Return the (x, y) coordinate for the center point of the cell that contains the specified text.  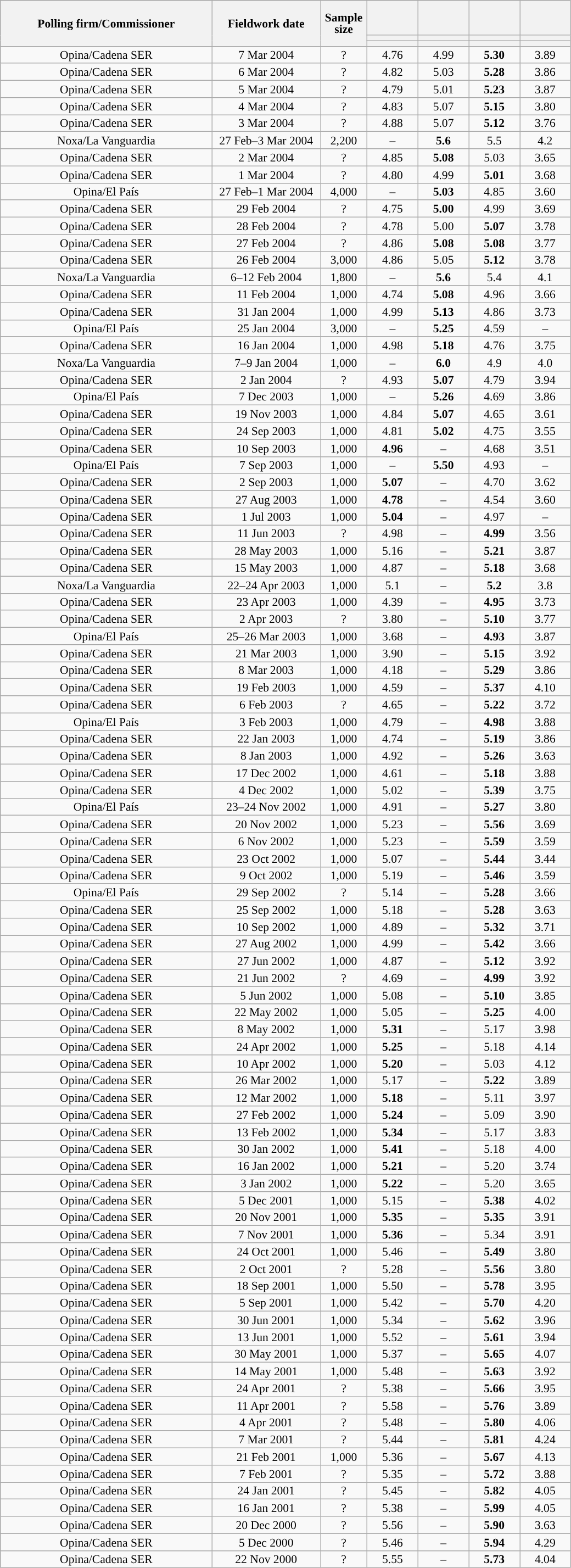
5.52 (393, 1337)
3 Feb 2003 (266, 722)
5.55 (393, 1559)
3.74 (545, 1167)
24 Oct 2001 (266, 1251)
3.55 (545, 431)
25–26 Mar 2003 (266, 636)
3.97 (545, 1097)
4.10 (545, 688)
4.54 (494, 500)
29 Feb 2004 (266, 209)
4.9 (494, 362)
12 Mar 2002 (266, 1097)
2,200 (344, 141)
5 Jun 2002 (266, 995)
5.1 (393, 584)
5 Sep 2001 (266, 1303)
5.32 (494, 927)
11 Apr 2001 (266, 1405)
4 Apr 2001 (266, 1422)
8 May 2002 (266, 1029)
7 Mar 2004 (266, 55)
16 Jan 2004 (266, 346)
3.51 (545, 448)
27 Aug 2002 (266, 944)
20 Dec 2000 (266, 1525)
30 Jan 2002 (266, 1149)
5.78 (494, 1285)
3.56 (545, 534)
4.61 (393, 773)
10 Sep 2002 (266, 927)
4.29 (545, 1542)
20 Nov 2001 (266, 1217)
4.92 (393, 756)
5.31 (393, 1029)
11 Jun 2003 (266, 534)
4.07 (545, 1354)
4.84 (393, 414)
Fieldwork date (266, 23)
6.0 (444, 362)
17 Dec 2002 (266, 773)
2 Oct 2001 (266, 1269)
27 Aug 2003 (266, 500)
5.70 (494, 1303)
8 Jan 2003 (266, 756)
2 Sep 2003 (266, 482)
6–12 Feb 2004 (266, 277)
25 Jan 2004 (266, 328)
4.80 (393, 175)
2 Mar 2004 (266, 157)
4.14 (545, 1047)
16 Jan 2001 (266, 1508)
21 Mar 2003 (266, 654)
21 Jun 2002 (266, 978)
4.13 (545, 1457)
4.88 (393, 123)
4.0 (545, 362)
16 Jan 2002 (266, 1167)
5.24 (393, 1115)
5.09 (494, 1115)
5.2 (494, 584)
5 Dec 2000 (266, 1542)
13 Feb 2002 (266, 1131)
27 Feb 2002 (266, 1115)
25 Sep 2002 (266, 909)
5.49 (494, 1251)
5.41 (393, 1149)
27 Feb 2004 (266, 243)
4.70 (494, 482)
3.83 (545, 1131)
21 Feb 2001 (266, 1457)
4.39 (393, 602)
30 Jun 2001 (266, 1320)
5.65 (494, 1354)
6 Mar 2004 (266, 72)
5.73 (494, 1559)
4.1 (545, 277)
5.59 (494, 841)
5.80 (494, 1422)
7–9 Jan 2004 (266, 362)
4.68 (494, 448)
5.4 (494, 277)
5.67 (494, 1457)
6 Nov 2002 (266, 841)
3.8 (545, 584)
6 Feb 2003 (266, 704)
Sample size (344, 23)
5 Mar 2004 (266, 89)
24 Apr 2002 (266, 1047)
18 Sep 2001 (266, 1285)
2 Jan 2004 (266, 380)
23 Apr 2003 (266, 602)
4 Dec 2002 (266, 790)
4.06 (545, 1422)
7 Mar 2001 (266, 1440)
4,000 (344, 191)
22 Jan 2003 (266, 738)
3.98 (545, 1029)
4.91 (393, 807)
11 Feb 2004 (266, 294)
23 Oct 2002 (266, 858)
26 Feb 2004 (266, 260)
4.04 (545, 1559)
28 May 2003 (266, 550)
5.61 (494, 1337)
5.27 (494, 807)
4.82 (393, 72)
31 Jan 2004 (266, 311)
5.14 (393, 893)
7 Nov 2001 (266, 1235)
5.72 (494, 1474)
5.5 (494, 141)
5.58 (393, 1405)
7 Dec 2003 (266, 397)
10 Apr 2002 (266, 1063)
5.45 (393, 1491)
5 Dec 2001 (266, 1201)
4.12 (545, 1063)
24 Sep 2003 (266, 431)
5.76 (494, 1405)
27 Feb–3 Mar 2004 (266, 141)
1,800 (344, 277)
5.16 (393, 550)
9 Oct 2002 (266, 875)
4.95 (494, 602)
3.96 (545, 1320)
27 Feb–1 Mar 2004 (266, 191)
5.04 (393, 516)
5.30 (494, 55)
13 Jun 2001 (266, 1337)
22 May 2002 (266, 1012)
22–24 Apr 2003 (266, 584)
3 Jan 2002 (266, 1183)
4.83 (393, 107)
7 Feb 2001 (266, 1474)
3.85 (545, 995)
1 Mar 2004 (266, 175)
27 Jun 2002 (266, 961)
4.18 (393, 670)
19 Feb 2003 (266, 688)
26 Mar 2002 (266, 1081)
3.71 (545, 927)
3.76 (545, 123)
24 Apr 2001 (266, 1388)
4.24 (545, 1440)
4.2 (545, 141)
4 Mar 2004 (266, 107)
19 Nov 2003 (266, 414)
5.39 (494, 790)
3.62 (545, 482)
23–24 Nov 2002 (266, 807)
5.62 (494, 1320)
3 Mar 2004 (266, 123)
1 Jul 2003 (266, 516)
5.82 (494, 1491)
29 Sep 2002 (266, 893)
5.81 (494, 1440)
7 Sep 2003 (266, 465)
4.02 (545, 1201)
3.61 (545, 414)
5.94 (494, 1542)
22 Nov 2000 (266, 1559)
28 Feb 2004 (266, 226)
5.29 (494, 670)
4.89 (393, 927)
3.44 (545, 858)
5.63 (494, 1371)
10 Sep 2003 (266, 448)
5.13 (444, 311)
4.20 (545, 1303)
4.81 (393, 431)
30 May 2001 (266, 1354)
8 Mar 2003 (266, 670)
20 Nov 2002 (266, 824)
5.99 (494, 1508)
5.66 (494, 1388)
3.72 (545, 704)
15 May 2003 (266, 568)
Polling firm/Commissioner (107, 23)
5.90 (494, 1525)
4.97 (494, 516)
2 Apr 2003 (266, 620)
24 Jan 2001 (266, 1491)
14 May 2001 (266, 1371)
5.11 (494, 1097)
